Pinpoint the cell where the given text exists, returning its [x, y] midpoint coordinate. 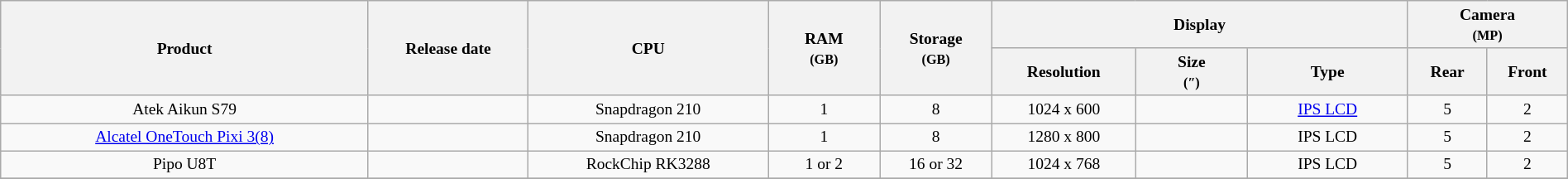
Release date [448, 48]
Alcatel OneTouch Pixi 3(8) [185, 138]
16 or 32 [936, 164]
Product [185, 48]
Camera(MP) [1487, 25]
1280 x 800 [1064, 138]
Pipo U8T [185, 164]
Type [1328, 71]
Resolution [1064, 71]
Size(″) [1191, 71]
Display [1199, 25]
RAM(GB) [824, 48]
Rear [1447, 71]
1024 x 768 [1064, 164]
CPU [648, 48]
Atek Aikun S79 [185, 109]
1024 x 600 [1064, 109]
1 or 2 [824, 164]
Front [1527, 71]
Storage(GB) [936, 48]
RockChip RK3288 [648, 164]
